Detect which cell encompasses the target text, then output its [x, y] center coordinate. 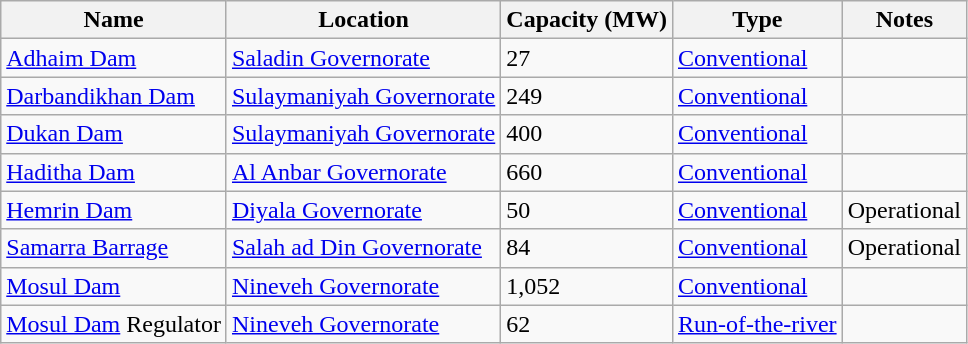
84 [587, 248]
Hemrin Dam [114, 210]
Mosul Dam Regulator [114, 324]
Dukan Dam [114, 134]
Run-of-the-river [757, 324]
660 [587, 172]
Darbandikhan Dam [114, 96]
Name [114, 20]
Type [757, 20]
Diyala Governorate [363, 210]
62 [587, 324]
249 [587, 96]
Location [363, 20]
Samarra Barrage [114, 248]
Salah ad Din Governorate [363, 248]
27 [587, 58]
Al Anbar Governorate [363, 172]
Adhaim Dam [114, 58]
Notes [904, 20]
Mosul Dam [114, 286]
50 [587, 210]
Haditha Dam [114, 172]
Capacity (MW) [587, 20]
400 [587, 134]
Saladin Governorate [363, 58]
1,052 [587, 286]
